Capture the cell that displays the provided text and extract its (X, Y) central coordinate. 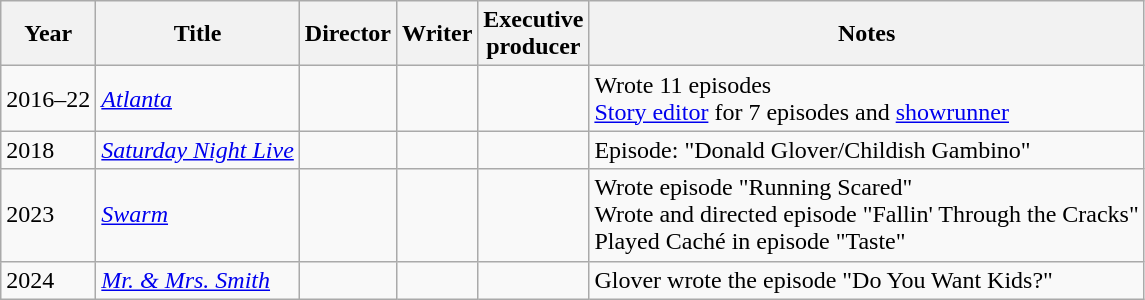
2016–22 (48, 98)
Wrote episode "Running Scared"Wrote and directed episode "Fallin' Through the Cracks"Played Caché in episode "Taste" (866, 215)
Executive producer (534, 34)
2023 (48, 215)
Wrote 11 episodesStory editor for 7 episodes and showrunner (866, 98)
2024 (48, 280)
Glover wrote the episode "Do You Want Kids?" (866, 280)
Episode: "Donald Glover/Childish Gambino" (866, 150)
Writer (438, 34)
Director (348, 34)
2018 (48, 150)
Swarm (198, 215)
Title (198, 34)
Saturday Night Live (198, 150)
Mr. & Mrs. Smith (198, 280)
Year (48, 34)
Atlanta (198, 98)
Notes (866, 34)
